Determine the [x, y] coordinate at the center of the cell enclosing the given text.  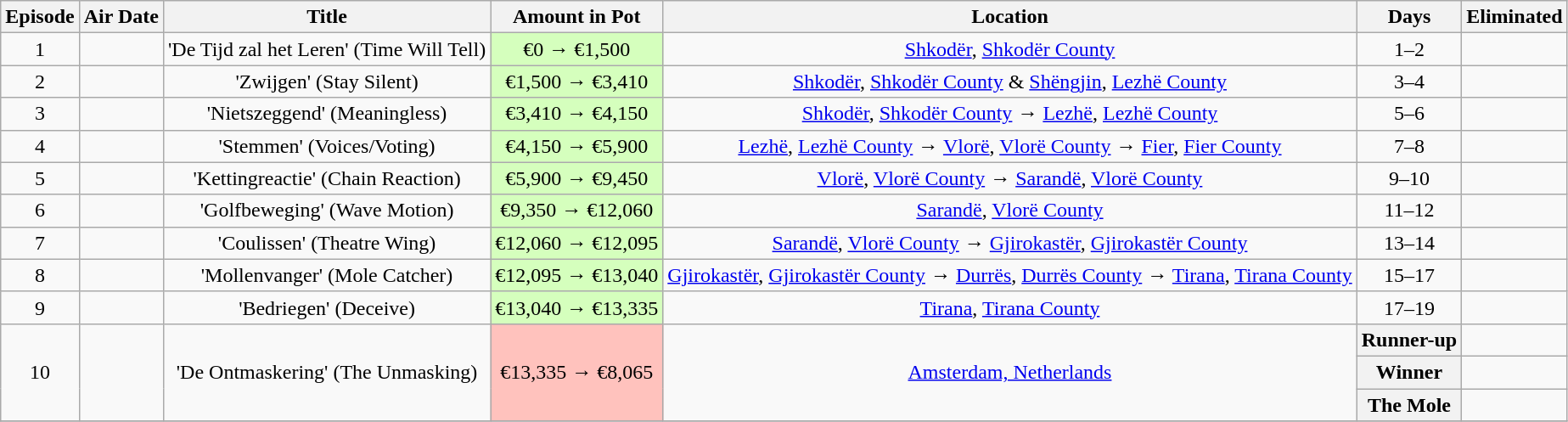
Location [1010, 17]
Amsterdam, Netherlands [1010, 372]
€13,040 → €13,335 [577, 307]
1 [40, 49]
Tirana, Tirana County [1010, 307]
€13,335 → €8,065 [577, 372]
13–14 [1409, 243]
Title [326, 17]
€0 → €1,500 [577, 49]
5–6 [1409, 114]
11–12 [1409, 211]
€5,900 → €9,450 [577, 178]
Shkodër, Shkodër County [1010, 49]
3–4 [1409, 82]
6 [40, 211]
Winner [1409, 372]
'Mollenvanger' (Mole Catcher) [326, 275]
5 [40, 178]
Shkodër, Shkodër County → Lezhë, Lezhë County [1010, 114]
Sarandë, Vlorë County [1010, 211]
'Coulissen' (Theatre Wing) [326, 243]
9 [40, 307]
'Kettingreactie' (Chain Reaction) [326, 178]
Amount in Pot [577, 17]
€1,500 → €3,410 [577, 82]
Lezhë, Lezhë County → Vlorë, Vlorë County → Fier, Fier County [1010, 146]
€4,150 → €5,900 [577, 146]
Episode [40, 17]
'De Tijd zal het Leren' (Time Will Tell) [326, 49]
Eliminated [1515, 17]
€3,410 → €4,150 [577, 114]
10 [40, 372]
9–10 [1409, 178]
€9,350 → €12,060 [577, 211]
'Golfbeweging' (Wave Motion) [326, 211]
3 [40, 114]
Vlorë, Vlorë County → Sarandë, Vlorë County [1010, 178]
Shkodër, Shkodër County & Shëngjin, Lezhë County [1010, 82]
Gjirokastër, Gjirokastër County → Durrës, Durrës County → Tirana, Tirana County [1010, 275]
17–19 [1409, 307]
'Stemmen' (Voices/Voting) [326, 146]
'Nietszeggend' (Meaningless) [326, 114]
7 [40, 243]
1–2 [1409, 49]
'Bedriegen' (Deceive) [326, 307]
The Mole [1409, 405]
15–17 [1409, 275]
Sarandë, Vlorë County → Gjirokastër, Gjirokastër County [1010, 243]
8 [40, 275]
Runner-up [1409, 340]
'Zwijgen' (Stay Silent) [326, 82]
Days [1409, 17]
7–8 [1409, 146]
2 [40, 82]
4 [40, 146]
'De Ontmaskering' (The Unmasking) [326, 372]
€12,095 → €13,040 [577, 275]
Air Date [121, 17]
€12,060 → €12,095 [577, 243]
